Scan for the cell matching the given text and deliver its [x, y] coordinate at center. 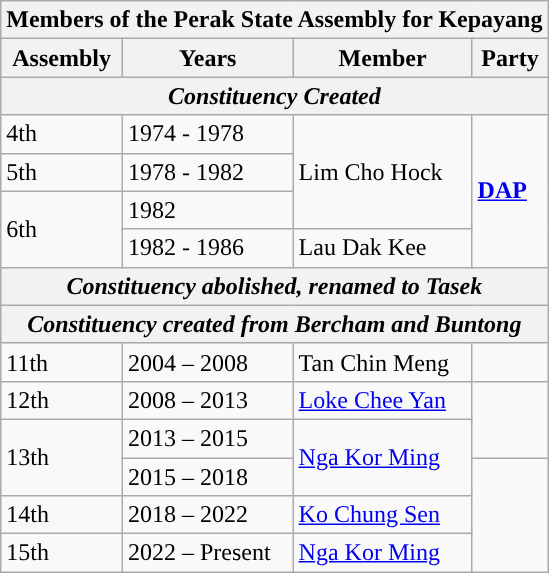
1974 - 1978 [208, 134]
DAP [510, 191]
Years [208, 58]
2015 – 2018 [208, 477]
1978 - 1982 [208, 172]
Constituency created from Bercham and Buntong [274, 324]
15th [62, 553]
Loke Chee Yan [382, 400]
Lau Dak Kee [382, 248]
Ko Chung Sen [382, 515]
Assembly [62, 58]
14th [62, 515]
Party [510, 58]
6th [62, 229]
5th [62, 172]
Lim Cho Hock [382, 172]
4th [62, 134]
Member [382, 58]
2013 – 2015 [208, 438]
Tan Chin Meng [382, 362]
2018 – 2022 [208, 515]
12th [62, 400]
Constituency abolished, renamed to Tasek [274, 286]
Members of the Perak State Assembly for Kepayang [274, 20]
1982 [208, 210]
2022 – Present [208, 553]
1982 - 1986 [208, 248]
11th [62, 362]
13th [62, 457]
Constituency Created [274, 96]
2004 – 2008 [208, 362]
2008 – 2013 [208, 400]
